Search for the cell housing the specified text and yield its (x, y) center coordinate. 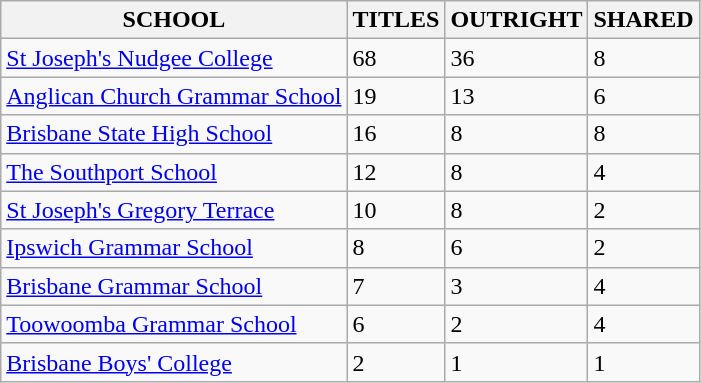
St Joseph's Gregory Terrace (174, 210)
SHARED (644, 20)
Brisbane Boys' College (174, 362)
3 (516, 286)
TITLES (396, 20)
OUTRIGHT (516, 20)
68 (396, 58)
36 (516, 58)
The Southport School (174, 172)
Toowoomba Grammar School (174, 324)
Brisbane Grammar School (174, 286)
Ipswich Grammar School (174, 248)
St Joseph's Nudgee College (174, 58)
19 (396, 96)
10 (396, 210)
12 (396, 172)
SCHOOL (174, 20)
7 (396, 286)
13 (516, 96)
16 (396, 134)
Brisbane State High School (174, 134)
Anglican Church Grammar School (174, 96)
